Scan for the cell matching the given text and deliver its [X, Y] coordinate at center. 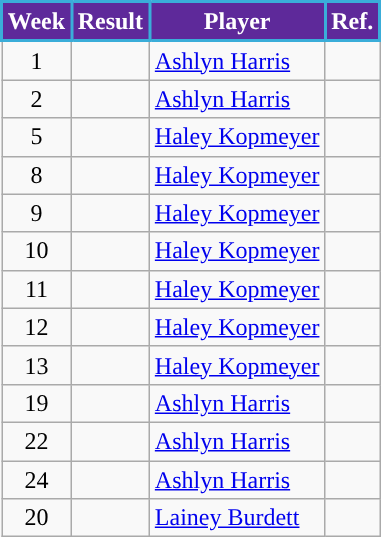
12 [37, 327]
Ref. [352, 22]
2 [37, 99]
Week [37, 22]
8 [37, 175]
Lainey Burdett [237, 518]
24 [37, 479]
Result [110, 22]
13 [37, 365]
11 [37, 289]
1 [37, 60]
Player [237, 22]
20 [37, 518]
19 [37, 403]
9 [37, 213]
10 [37, 251]
5 [37, 137]
22 [37, 441]
